Identify which cell holds the provided text, then report its [X, Y] central coordinate. 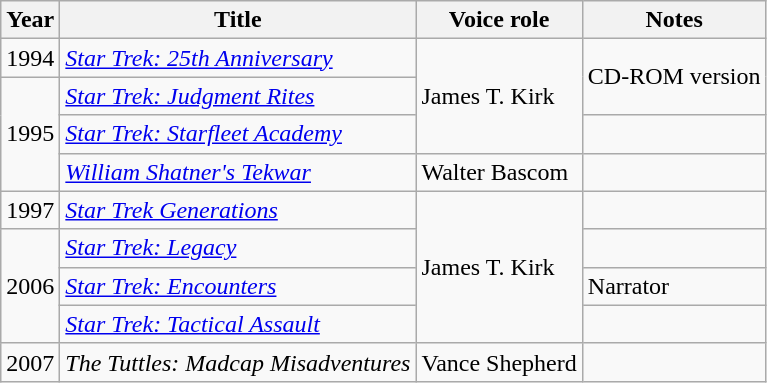
Star Trek Generations [238, 210]
William Shatner's Tekwar [238, 172]
Star Trek: Judgment Rites [238, 96]
The Tuttles: Madcap Misadventures [238, 362]
Star Trek: Starfleet Academy [238, 134]
Notes [674, 20]
Narrator [674, 286]
Star Trek: Legacy [238, 248]
1995 [30, 134]
2006 [30, 286]
1994 [30, 58]
Star Trek: Tactical Assault [238, 324]
1997 [30, 210]
Title [238, 20]
CD-ROM version [674, 77]
Year [30, 20]
Star Trek: 25th Anniversary [238, 58]
2007 [30, 362]
Walter Bascom [499, 172]
Voice role [499, 20]
Star Trek: Encounters [238, 286]
Vance Shepherd [499, 362]
